Return the (x, y) coordinate for the center point of the cell that contains the specified text.  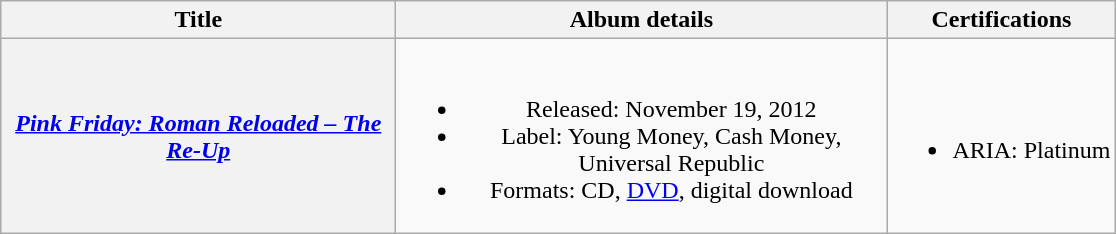
Title (198, 20)
Album details (642, 20)
Certifications (1002, 20)
ARIA: Platinum (1002, 136)
Released: November 19, 2012Label: Young Money, Cash Money, Universal RepublicFormats: CD, DVD, digital download (642, 136)
Pink Friday: Roman Reloaded – The Re-Up (198, 136)
